Output the (x, y) coordinate of the center of the cell containing the given text.  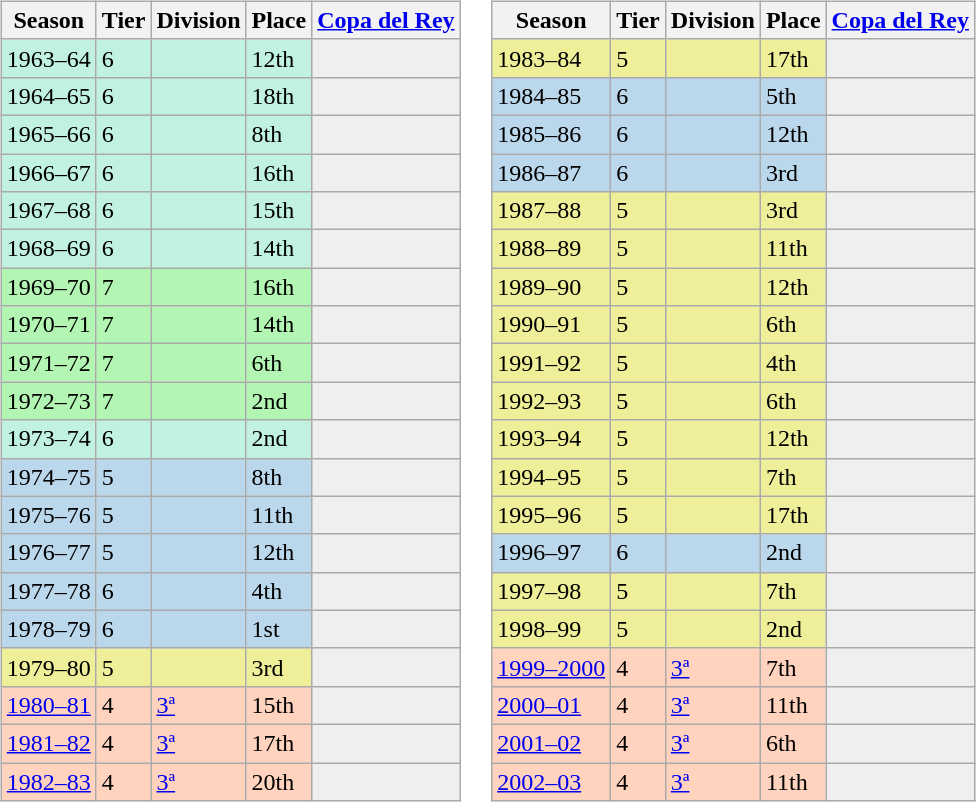
1999–2000 (552, 667)
1st (279, 629)
5th (793, 96)
2000–01 (552, 705)
1973–74 (48, 439)
1975–76 (48, 515)
1963–64 (48, 58)
1993–94 (552, 439)
1971–72 (48, 363)
1992–93 (552, 401)
20th (279, 781)
1998–99 (552, 629)
1974–75 (48, 477)
1983–84 (552, 58)
1980–81 (48, 705)
1967–68 (48, 211)
1986–87 (552, 173)
1996–97 (552, 553)
1964–65 (48, 96)
2001–02 (552, 743)
1991–92 (552, 363)
1976–77 (48, 553)
1972–73 (48, 401)
1965–66 (48, 134)
1985–86 (552, 134)
1994–95 (552, 477)
1970–71 (48, 325)
1988–89 (552, 249)
1995–96 (552, 515)
1981–82 (48, 743)
1987–88 (552, 211)
18th (279, 96)
1979–80 (48, 667)
1977–78 (48, 591)
1966–67 (48, 173)
1984–85 (552, 96)
1997–98 (552, 591)
1968–69 (48, 249)
1989–90 (552, 287)
2002–03 (552, 781)
1978–79 (48, 629)
1982–83 (48, 781)
1969–70 (48, 287)
1990–91 (552, 325)
